Determine the (x, y) coordinate at the center of the cell enclosing the given text.  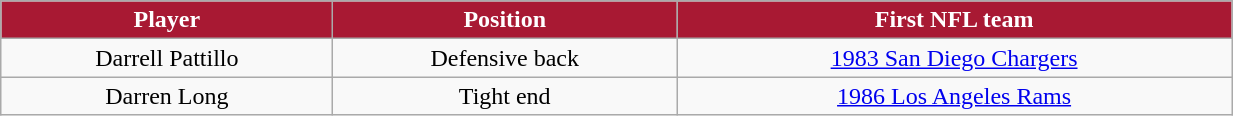
First NFL team (954, 20)
Defensive back (505, 58)
Tight end (505, 96)
Player (167, 20)
1983 San Diego Chargers (954, 58)
Darrell Pattillo (167, 58)
1986 Los Angeles Rams (954, 96)
Position (505, 20)
Darren Long (167, 96)
